Scan for the cell matching the given text and deliver its (X, Y) coordinate at center. 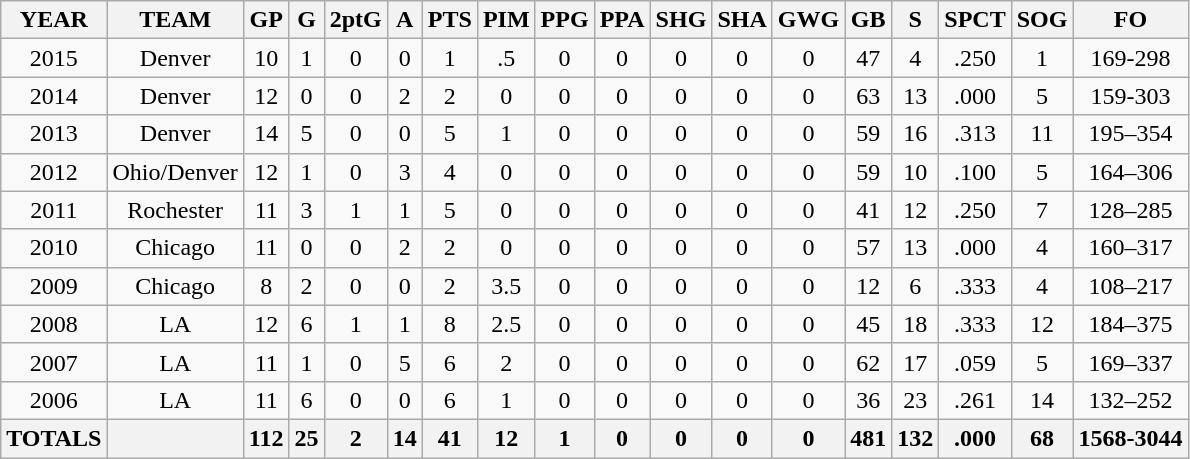
2013 (54, 134)
FO (1130, 20)
132 (916, 438)
Ohio/Denver (175, 172)
TOTALS (54, 438)
G (306, 20)
S (916, 20)
GWG (808, 20)
481 (868, 438)
TEAM (175, 20)
2006 (54, 400)
SOG (1042, 20)
63 (868, 96)
.261 (975, 400)
47 (868, 58)
2008 (54, 324)
57 (868, 248)
45 (868, 324)
169–337 (1130, 362)
PIM (506, 20)
112 (266, 438)
SPCT (975, 20)
2009 (54, 286)
68 (1042, 438)
GB (868, 20)
Rochester (175, 210)
62 (868, 362)
SHA (742, 20)
160–317 (1130, 248)
2015 (54, 58)
164–306 (1130, 172)
PPA (622, 20)
2014 (54, 96)
17 (916, 362)
2.5 (506, 324)
2011 (54, 210)
PTS (450, 20)
2010 (54, 248)
A (404, 20)
.5 (506, 58)
2012 (54, 172)
.313 (975, 134)
YEAR (54, 20)
36 (868, 400)
.059 (975, 362)
18 (916, 324)
128–285 (1130, 210)
7 (1042, 210)
.100 (975, 172)
195–354 (1130, 134)
GP (266, 20)
SHG (681, 20)
2ptG (356, 20)
PPG (564, 20)
16 (916, 134)
25 (306, 438)
169-298 (1130, 58)
1568-3044 (1130, 438)
2007 (54, 362)
159-303 (1130, 96)
108–217 (1130, 286)
23 (916, 400)
184–375 (1130, 324)
3.5 (506, 286)
132–252 (1130, 400)
